Provide the [x, y] coordinate of the cell's center where the given text is located.  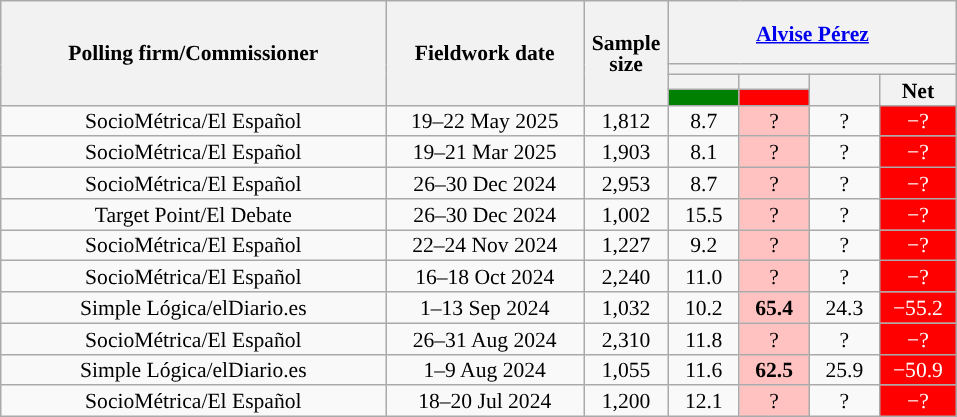
25.9 [844, 370]
1,812 [626, 120]
−50.9 [918, 370]
19–22 May 2025 [485, 120]
2,310 [626, 338]
Fieldwork date [485, 53]
Alvise Pérez [813, 32]
1,055 [626, 370]
2,953 [626, 184]
16–18 Oct 2024 [485, 276]
1,200 [626, 402]
9.2 [704, 246]
2,240 [626, 276]
65.4 [774, 308]
11.8 [704, 338]
11.0 [704, 276]
26–31 Aug 2024 [485, 338]
62.5 [774, 370]
Net [918, 90]
18–20 Jul 2024 [485, 402]
19–21 Mar 2025 [485, 152]
1–13 Sep 2024 [485, 308]
1,032 [626, 308]
15.5 [704, 214]
11.6 [704, 370]
Sample size [626, 53]
1,227 [626, 246]
24.3 [844, 308]
8.1 [704, 152]
1–9 Aug 2024 [485, 370]
1,002 [626, 214]
Target Point/El Debate [194, 214]
22–24 Nov 2024 [485, 246]
Polling firm/Commissioner [194, 53]
−55.2 [918, 308]
12.1 [704, 402]
10.2 [704, 308]
1,903 [626, 152]
